Return the [x, y] coordinate for the center point of the cell that contains the specified text.  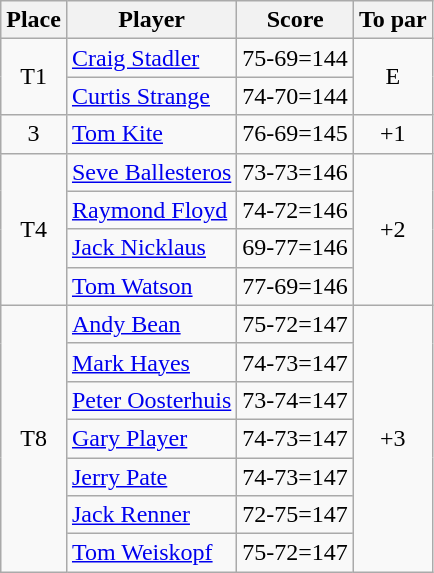
Raymond Floyd [151, 210]
77-69=146 [296, 286]
Gary Player [151, 438]
74-72=146 [296, 210]
E [392, 77]
Jack Renner [151, 515]
73-73=146 [296, 172]
Place [34, 20]
Mark Hayes [151, 362]
To par [392, 20]
Peter Oosterhuis [151, 400]
+1 [392, 134]
Score [296, 20]
Tom Kite [151, 134]
Tom Weiskopf [151, 553]
Seve Ballesteros [151, 172]
+3 [392, 438]
Craig Stadler [151, 58]
76-69=145 [296, 134]
Tom Watson [151, 286]
74-70=144 [296, 96]
72-75=147 [296, 515]
T8 [34, 438]
69-77=146 [296, 248]
Jerry Pate [151, 477]
+2 [392, 229]
T4 [34, 229]
T1 [34, 77]
Jack Nicklaus [151, 248]
3 [34, 134]
Andy Bean [151, 324]
Player [151, 20]
Curtis Strange [151, 96]
75-69=144 [296, 58]
73-74=147 [296, 400]
